For the text-containing cell, return its midpoint in [X, Y] coordinate format. 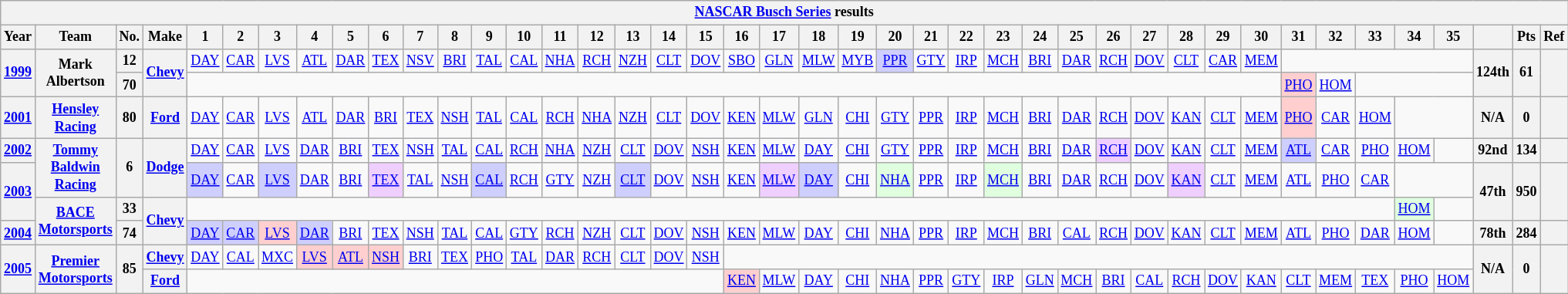
92nd [1493, 150]
Premier Motorsports [76, 269]
15 [706, 37]
25 [1077, 37]
Make [165, 37]
Tommy Baldwin Racing [76, 167]
85 [130, 269]
78th [1493, 233]
70 [130, 85]
2003 [19, 191]
16 [742, 37]
32 [1336, 37]
2005 [19, 269]
950 [1526, 191]
2001 [19, 117]
2004 [19, 233]
21 [931, 37]
NSV [420, 60]
13 [633, 37]
1999 [19, 73]
Pts [1526, 37]
SBO [742, 60]
MXC [278, 258]
7 [420, 37]
26 [1114, 37]
3 [278, 37]
Ref [1554, 37]
MYB [858, 60]
BACE Motorsports [76, 221]
Team [76, 37]
5 [350, 37]
284 [1526, 233]
18 [819, 37]
4 [315, 37]
2002 [19, 150]
Hensley Racing [76, 117]
24 [1040, 37]
9 [489, 37]
74 [130, 233]
124th [1493, 73]
Mark Albertson [76, 73]
10 [524, 37]
34 [1415, 37]
2 [241, 37]
22 [966, 37]
61 [1526, 73]
19 [858, 37]
134 [1526, 150]
35 [1453, 37]
1 [205, 37]
47th [1493, 191]
27 [1149, 37]
Year [19, 37]
31 [1299, 37]
11 [560, 37]
8 [455, 37]
NASCAR Busch Series results [784, 12]
29 [1223, 37]
20 [895, 37]
80 [130, 117]
Dodge [165, 167]
No. [130, 37]
23 [1003, 37]
14 [669, 37]
17 [779, 37]
30 [1261, 37]
28 [1186, 37]
